Locate the cell with the specified text and output its (x, y) center coordinate. 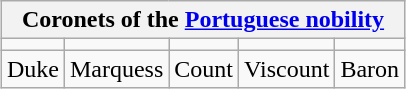
Viscount (287, 69)
Duke (32, 69)
Coronets of the Portuguese nobility (202, 20)
Count (204, 69)
Marquess (116, 69)
Baron (370, 69)
